Determine the [X, Y] coordinate at the center of the cell enclosing the given text.  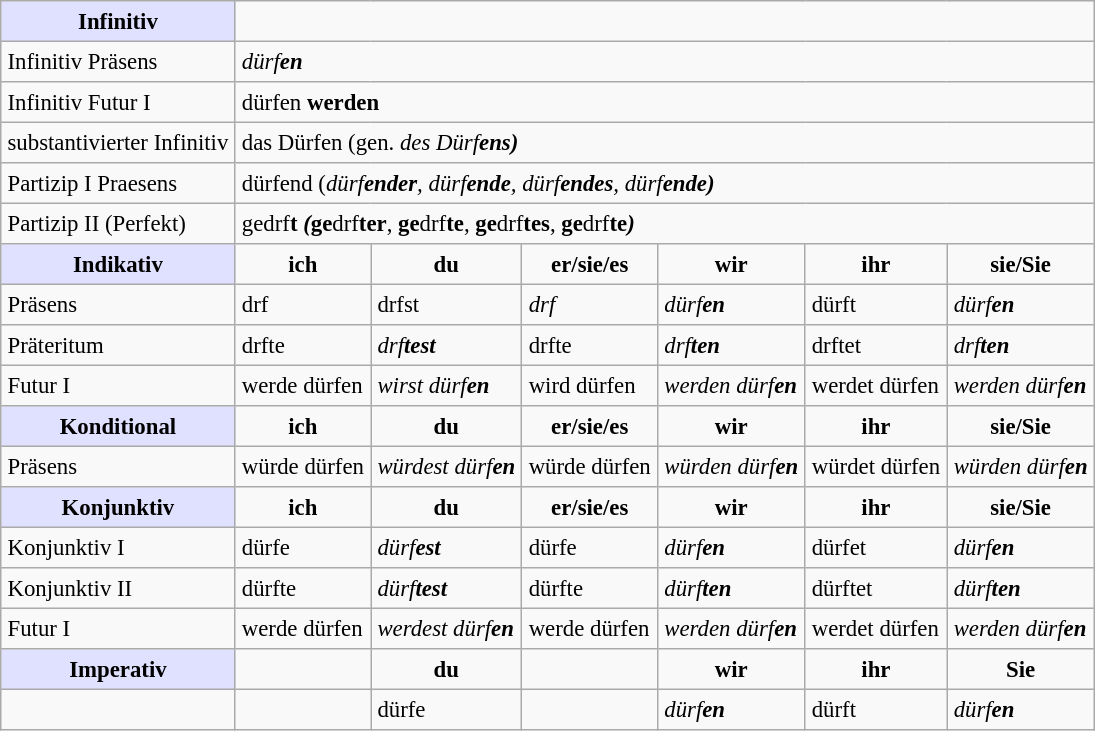
Partizip I Praesens [118, 183]
das Dürfen (gen. des Dürfens) [664, 142]
Imperativ [118, 669]
wirst dürfen [446, 385]
Konjunktiv I [118, 547]
würdest dürfen [446, 466]
drftet [876, 345]
Präteritum [118, 345]
dürftet [876, 588]
dürfend (dürfender, dürfende, dürfendes, dürfende) [664, 183]
dürfest [446, 547]
Konditional [118, 426]
substantivierter Infinitiv [118, 142]
dürftest [446, 588]
drfst [446, 304]
würdet dürfen [876, 466]
Sie [1020, 669]
Infinitiv Präsens [118, 61]
Infinitiv [118, 21]
dürfen werden [664, 102]
Konjunktiv [118, 507]
Konjunktiv II [118, 588]
gedrft (gedrfter, gedrfte, gedrftes, gedrfte) [664, 223]
dürfet [876, 547]
Infinitiv Futur I [118, 102]
wird dürfen [590, 385]
drftest [446, 345]
werdest dürfen [446, 628]
Indikativ [118, 264]
Partizip II (Perfekt) [118, 223]
